Output the (X, Y) coordinate of the center of the cell containing the given text.  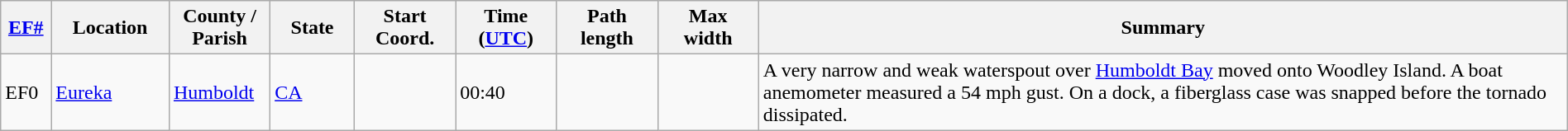
Summary (1163, 28)
Time (UTC) (506, 28)
Path length (607, 28)
Humboldt (219, 92)
State (313, 28)
00:40 (506, 92)
EF0 (26, 92)
Eureka (111, 92)
Location (111, 28)
Start Coord. (404, 28)
EF# (26, 28)
CA (313, 92)
Max width (708, 28)
County / Parish (219, 28)
